Find where the given text appears and provide that cell's center as [X, Y] coordinate. 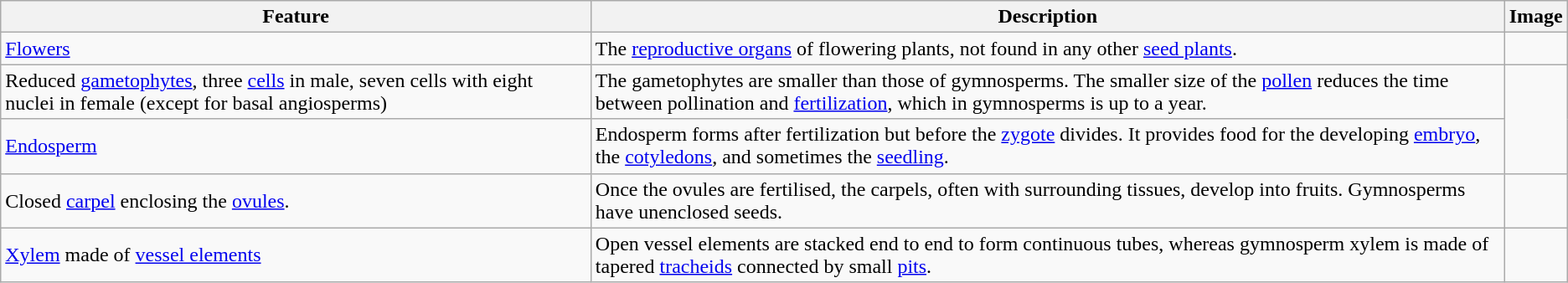
Description [1047, 17]
Image [1536, 17]
Flowers [297, 49]
Feature [297, 17]
The reproductive organs of flowering plants, not found in any other seed plants. [1047, 49]
Xylem made of vessel elements [297, 255]
Open vessel elements are stacked end to end to form continuous tubes, whereas gymnosperm xylem is made of tapered tracheids connected by small pits. [1047, 255]
Reduced gametophytes, three cells in male, seven cells with eight nuclei in female (except for basal angiosperms) [297, 92]
Once the ovules are fertilised, the carpels, often with surrounding tissues, develop into fruits. Gymnosperms have unenclosed seeds. [1047, 201]
Closed carpel enclosing the ovules. [297, 201]
Endosperm [297, 146]
